Scan for the cell matching the given text and deliver its (x, y) coordinate at center. 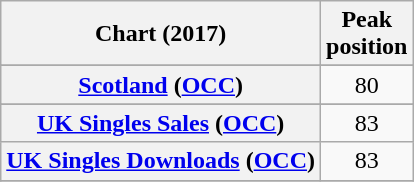
80 (367, 85)
Peakposition (367, 34)
Scotland (OCC) (161, 85)
UK Singles Sales (OCC) (161, 123)
Chart (2017) (161, 34)
UK Singles Downloads (OCC) (161, 161)
